Scan for the cell matching the given text and deliver its (X, Y) coordinate at center. 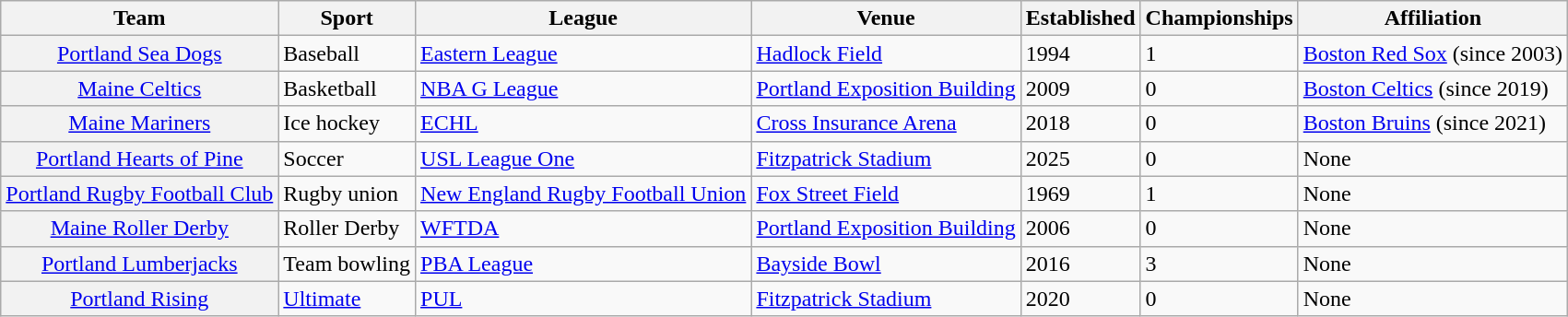
2020 (1080, 299)
Basketball (347, 88)
Maine Roller Derby (140, 229)
Maine Mariners (140, 123)
New England Rugby Football Union (584, 194)
3 (1219, 264)
2025 (1080, 158)
Roller Derby (347, 229)
PBA League (584, 264)
2018 (1080, 123)
Rugby union (347, 194)
USL League One (584, 158)
Team (140, 18)
1969 (1080, 194)
ECHL (584, 123)
WFTDA (584, 229)
Ice hockey (347, 123)
PUL (584, 299)
Cross Insurance Arena (886, 123)
2006 (1080, 229)
Established (1080, 18)
Boston Celtics (since 2019) (1432, 88)
2009 (1080, 88)
NBA G League (584, 88)
Bayside Bowl (886, 264)
Fox Street Field (886, 194)
Venue (886, 18)
Portland Rugby Football Club (140, 194)
Portland Sea Dogs (140, 53)
1994 (1080, 53)
Affiliation (1432, 18)
Portland Lumberjacks (140, 264)
Hadlock Field (886, 53)
Boston Bruins (since 2021) (1432, 123)
Ultimate (347, 299)
Soccer (347, 158)
Portland Hearts of Pine (140, 158)
2016 (1080, 264)
Boston Red Sox (since 2003) (1432, 53)
League (584, 18)
Sport (347, 18)
Team bowling (347, 264)
Maine Celtics (140, 88)
Portland Rising (140, 299)
Championships (1219, 18)
Baseball (347, 53)
Eastern League (584, 53)
